Determine the (X, Y) coordinate at the center of the cell enclosing the given text.  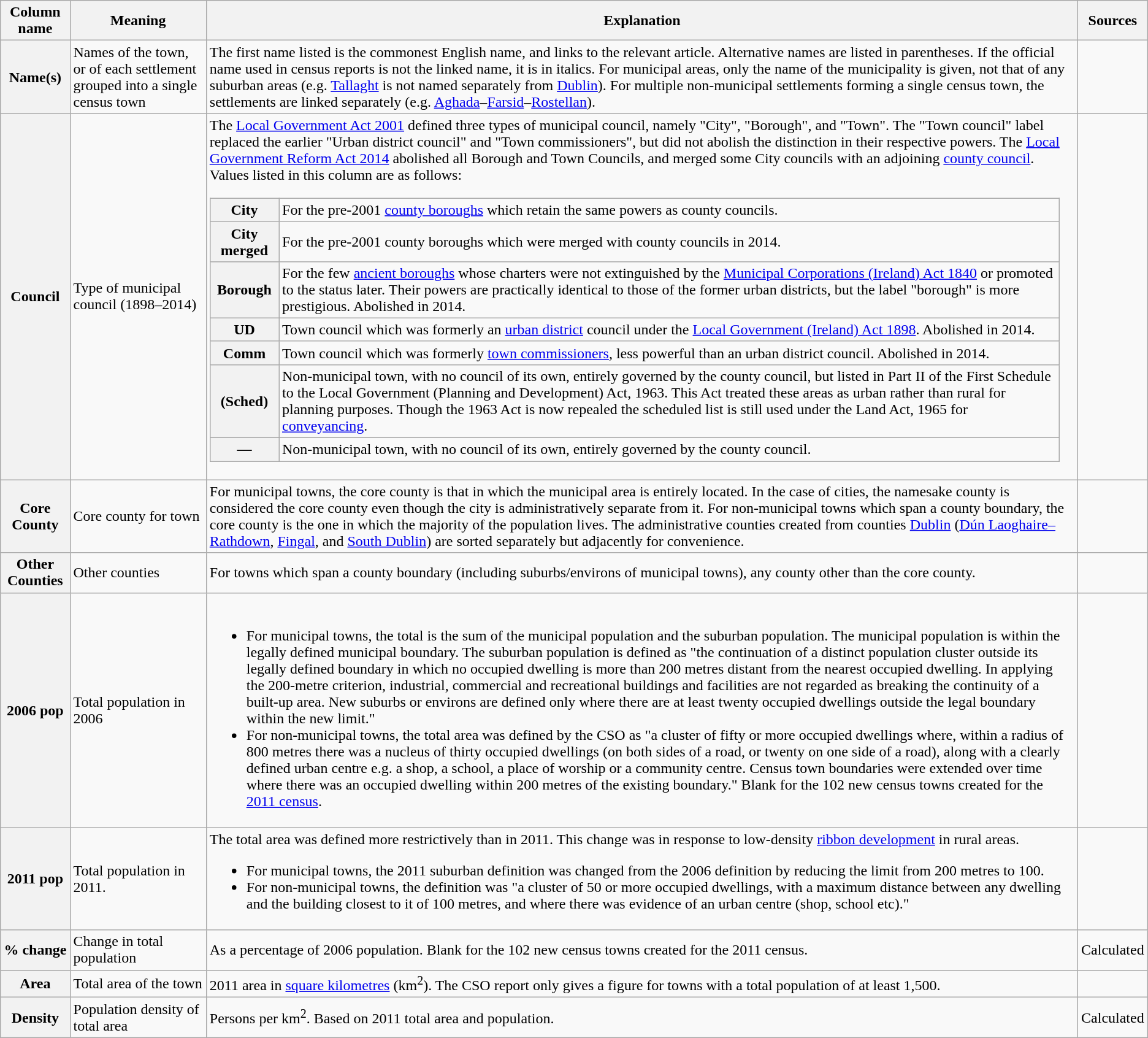
Name(s) (36, 77)
Area (36, 984)
City (245, 210)
Comm (245, 353)
Core county for town (138, 517)
Names of the town, or of each settlement grouped into a single census town (138, 77)
City merged (245, 242)
Other counties (138, 573)
Density (36, 1017)
2011 area in square kilometres (km2). The CSO report only gives a figure for towns with a total population of at least 1,500. (641, 984)
Sources (1113, 21)
Total area of the town (138, 984)
Town council which was formerly an urban district council under the Local Government (Ireland) Act 1898. Abolished in 2014. (668, 329)
Core County (36, 517)
For towns which span a county boundary (including suburbs/environs of municipal towns), any county other than the core county. (641, 573)
Council (36, 297)
Meaning (138, 21)
For the pre-2001 county boroughs which were merged with county councils in 2014. (668, 242)
Column name (36, 21)
UD (245, 329)
Change in total population (138, 950)
2011 pop (36, 878)
Type of municipal council (1898–2014) (138, 297)
— (245, 450)
Persons per km2. Based on 2011 total area and population. (641, 1017)
Population density of total area (138, 1017)
For the pre-2001 county boroughs which retain the same powers as county councils. (668, 210)
% change (36, 950)
Total population in 2006 (138, 710)
Non-municipal town, with no council of its own, entirely governed by the county council. (668, 450)
Other Counties (36, 573)
(Sched) (245, 401)
Total population in 2011. (138, 878)
Borough (245, 290)
As a percentage of 2006 population. Blank for the 102 new census towns created for the 2011 census. (641, 950)
Explanation (641, 21)
2006 pop (36, 710)
Town council which was formerly town commissioners, less powerful than an urban district council. Abolished in 2014. (668, 353)
